Return (x, y) of the center of cell containing provided text 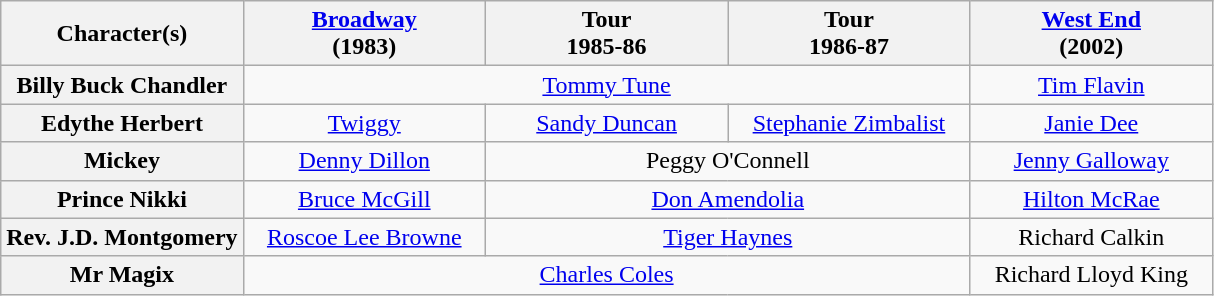
Rev. J.D. Montgomery (122, 237)
Tommy Tune (606, 85)
Twiggy (364, 123)
Richard Calkin (1091, 237)
Bruce McGill (364, 199)
Tim Flavin (1091, 85)
Edythe Herbert (122, 123)
Mr Magix (122, 275)
Prince Nikki (122, 199)
Tour1986-87 (849, 34)
Charles Coles (606, 275)
Roscoe Lee Browne (364, 237)
Don Amendolia (728, 199)
Tour1985-86 (606, 34)
Hilton McRae (1091, 199)
Sandy Duncan (606, 123)
West End(2002) (1091, 34)
Jenny Galloway (1091, 161)
Broadway(1983) (364, 34)
Richard Lloyd King (1091, 275)
Mickey (122, 161)
Character(s) (122, 34)
Stephanie Zimbalist (849, 123)
Peggy O'Connell (728, 161)
Tiger Haynes (728, 237)
Billy Buck Chandler (122, 85)
Janie Dee (1091, 123)
Denny Dillon (364, 161)
